Extract the [X, Y] coordinate from the center of the cell holding the provided text.  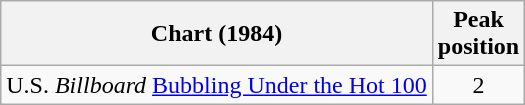
U.S. Billboard Bubbling Under the Hot 100 [217, 85]
2 [478, 85]
Peakposition [478, 34]
Chart (1984) [217, 34]
